Capture the cell that displays the provided text and extract its [x, y] central coordinate. 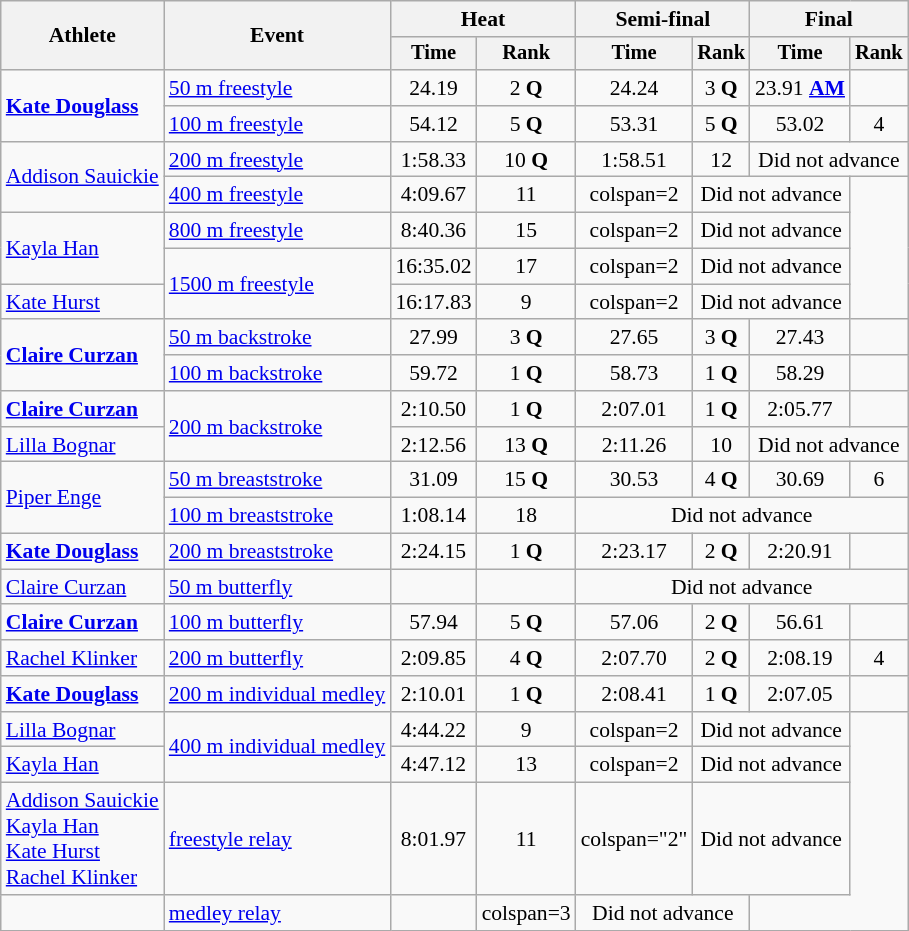
50 m butterfly [278, 587]
24.24 [634, 88]
1:58.51 [634, 160]
2:09.85 [433, 658]
8:01.97 [433, 839]
57.06 [634, 623]
2:08.19 [800, 658]
10 [721, 445]
2:23.17 [634, 552]
colspan="2" [634, 839]
17 [526, 267]
50 m freestyle [278, 88]
27.43 [800, 338]
23.91 AM [800, 88]
59.72 [433, 373]
100 m freestyle [278, 124]
12 [721, 160]
Heat [482, 19]
Event [278, 36]
2:10.01 [433, 694]
400 m freestyle [278, 195]
400 m individual medley [278, 748]
2:11.26 [634, 445]
8:40.36 [433, 231]
colspan=3 [526, 913]
13 [526, 765]
100 m backstroke [278, 373]
Semi-final [663, 19]
Kate Hurst [82, 302]
27.99 [433, 338]
Piper Enge [82, 498]
200 m butterfly [278, 658]
4:09.67 [433, 195]
54.12 [433, 124]
18 [526, 516]
Athlete [82, 36]
53.02 [800, 124]
4:44.22 [433, 730]
2:24.15 [433, 552]
31.09 [433, 480]
100 m butterfly [278, 623]
200 m breaststroke [278, 552]
Addison SauickieKayla HanKate HurstRachel Klinker [82, 839]
53.31 [634, 124]
800 m freestyle [278, 231]
50 m backstroke [278, 338]
Rachel Klinker [82, 658]
56.61 [800, 623]
2:07.70 [634, 658]
medley relay [278, 913]
30.53 [634, 480]
1500 m freestyle [278, 284]
58.73 [634, 373]
2:07.01 [634, 409]
30.69 [800, 480]
2:10.50 [433, 409]
freestyle relay [278, 839]
2:07.05 [800, 694]
24.19 [433, 88]
50 m breaststroke [278, 480]
1:58.33 [433, 160]
Addison Sauickie [82, 178]
15 [526, 231]
Final [829, 19]
200 m freestyle [278, 160]
15 Q [526, 480]
2:12.56 [433, 445]
13 Q [526, 445]
100 m breaststroke [278, 516]
16:17.83 [433, 302]
2:20.91 [800, 552]
1:08.14 [433, 516]
57.94 [433, 623]
58.29 [800, 373]
6 [879, 480]
2:08.41 [634, 694]
27.65 [634, 338]
2:05.77 [800, 409]
10 Q [526, 160]
200 m individual medley [278, 694]
16:35.02 [433, 267]
4:47.12 [433, 765]
200 m backstroke [278, 426]
